Pinpoint the cell where the given text exists, returning its [x, y] midpoint coordinate. 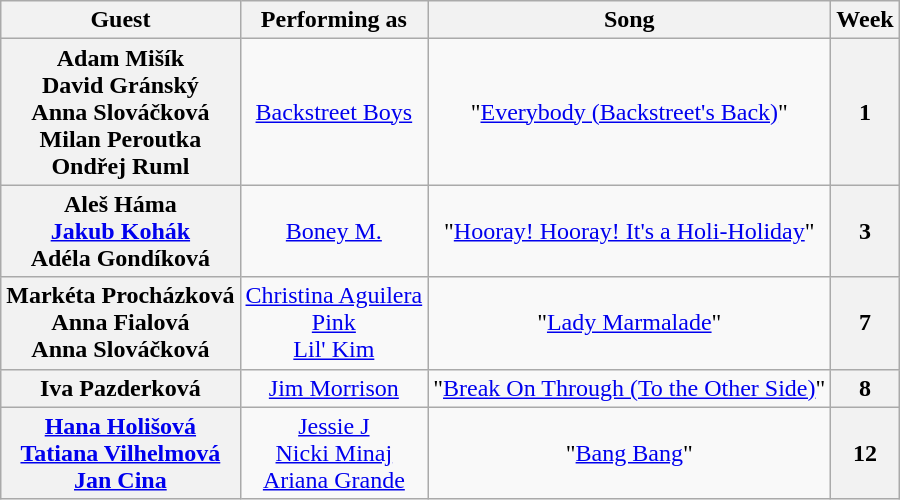
7 [865, 323]
Aleš HámaJakub KohákAdéla Gondíková [120, 231]
"Lady Marmalade" [630, 323]
"Everybody (Backstreet's Back)" [630, 112]
Iva Pazderková [120, 388]
Jim Morrison [334, 388]
"Bang Bang" [630, 453]
1 [865, 112]
Week [865, 20]
Jessie JNicki MinajAriana Grande [334, 453]
Markéta ProcházkováAnna FialováAnna Slováčková [120, 323]
12 [865, 453]
"Break On Through (To the Other Side)" [630, 388]
Performing as [334, 20]
Guest [120, 20]
Boney M. [334, 231]
Adam MišíkDavid GránskýAnna SlováčkováMilan PeroutkaOndřej Ruml [120, 112]
Song [630, 20]
Christina AguileraPinkLil' Kim [334, 323]
Backstreet Boys [334, 112]
8 [865, 388]
"Hooray! Hooray! It's a Holi-Holiday" [630, 231]
Hana HolišováTatiana VilhelmováJan Cina [120, 453]
3 [865, 231]
